Search for the cell housing the specified text and yield its [X, Y] center coordinate. 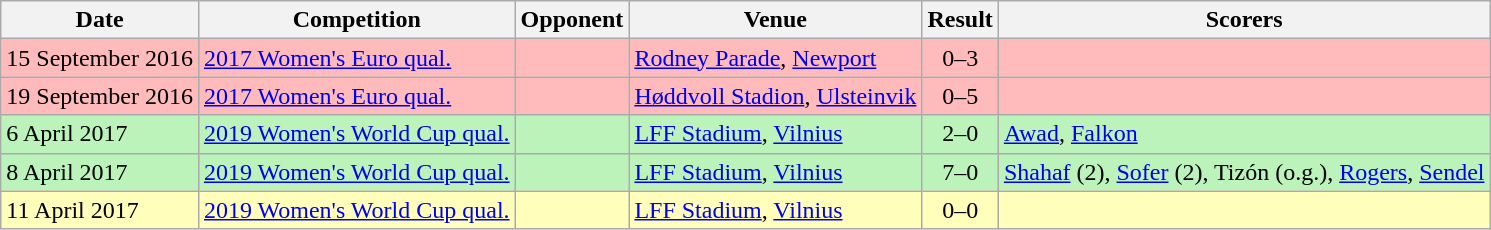
Scorers [1244, 20]
7–0 [960, 172]
Opponent [572, 20]
Venue [776, 20]
8 April 2017 [100, 172]
11 April 2017 [100, 210]
Competition [356, 20]
0–5 [960, 96]
Høddvoll Stadion, Ulsteinvik [776, 96]
6 April 2017 [100, 134]
Shahaf (2), Sofer (2), Tizón (o.g.), Rogers, Sendel [1244, 172]
Date [100, 20]
Awad, Falkon [1244, 134]
15 September 2016 [100, 58]
2–0 [960, 134]
0–3 [960, 58]
19 September 2016 [100, 96]
Result [960, 20]
0–0 [960, 210]
Rodney Parade, Newport [776, 58]
